Locate the cell with the specified text and output its (x, y) center coordinate. 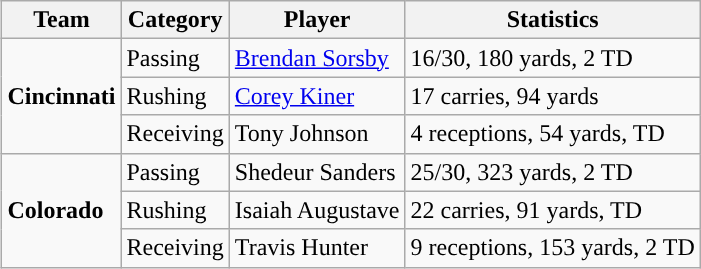
17 carries, 94 yards (552, 96)
Corey Kiner (317, 96)
Player (317, 20)
Statistics (552, 20)
Brendan Sorsby (317, 58)
Cincinnati (62, 96)
Category (175, 20)
Colorado (62, 210)
4 receptions, 54 yards, TD (552, 134)
Isaiah Augustave (317, 210)
Tony Johnson (317, 134)
9 receptions, 153 yards, 2 TD (552, 248)
Team (62, 20)
Shedeur Sanders (317, 172)
16/30, 180 yards, 2 TD (552, 58)
25/30, 323 yards, 2 TD (552, 172)
22 carries, 91 yards, TD (552, 210)
Travis Hunter (317, 248)
